Determine the (x, y) coordinate at the center of the cell enclosing the given text.  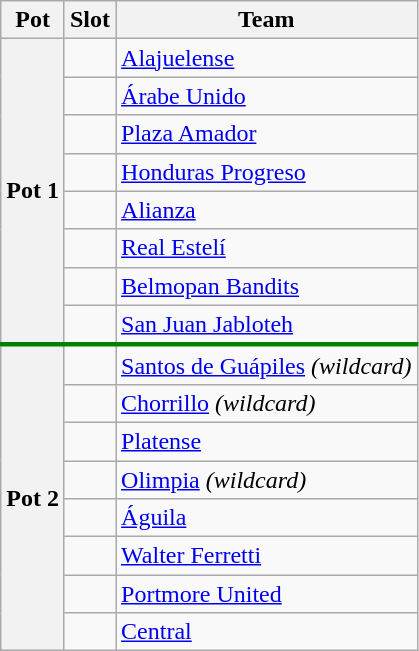
Alianza (266, 210)
Belmopan Bandits (266, 286)
Santos de Guápiles (wildcard) (266, 365)
Honduras Progreso (266, 172)
Pot 1 (33, 192)
Central (266, 632)
Walter Ferretti (266, 556)
Platense (266, 441)
Slot (90, 20)
Portmore United (266, 594)
Águila (266, 518)
San Juan Jabloteh (266, 325)
Real Estelí (266, 248)
Árabe Unido (266, 96)
Olimpia (wildcard) (266, 479)
Plaza Amador (266, 134)
Alajuelense (266, 58)
Chorrillo (wildcard) (266, 403)
Team (266, 20)
Pot 2 (33, 498)
Pot (33, 20)
